Return the [X, Y] coordinate for the center point of the cell that contains the specified text.  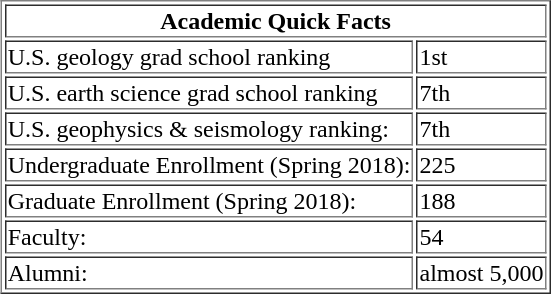
54 [481, 236]
1st [481, 56]
Undergraduate Enrollment (Spring 2018): [210, 164]
225 [481, 164]
U.S. earth science grad school ranking [210, 92]
U.S. geology grad school ranking [210, 56]
Academic Quick Facts [276, 20]
U.S. geophysics & seismology ranking: [210, 128]
Graduate Enrollment (Spring 2018): [210, 200]
almost 5,000 [481, 272]
188 [481, 200]
Alumni: [210, 272]
Faculty: [210, 236]
